Extract the (x, y) coordinate from the center of the cell holding the provided text.  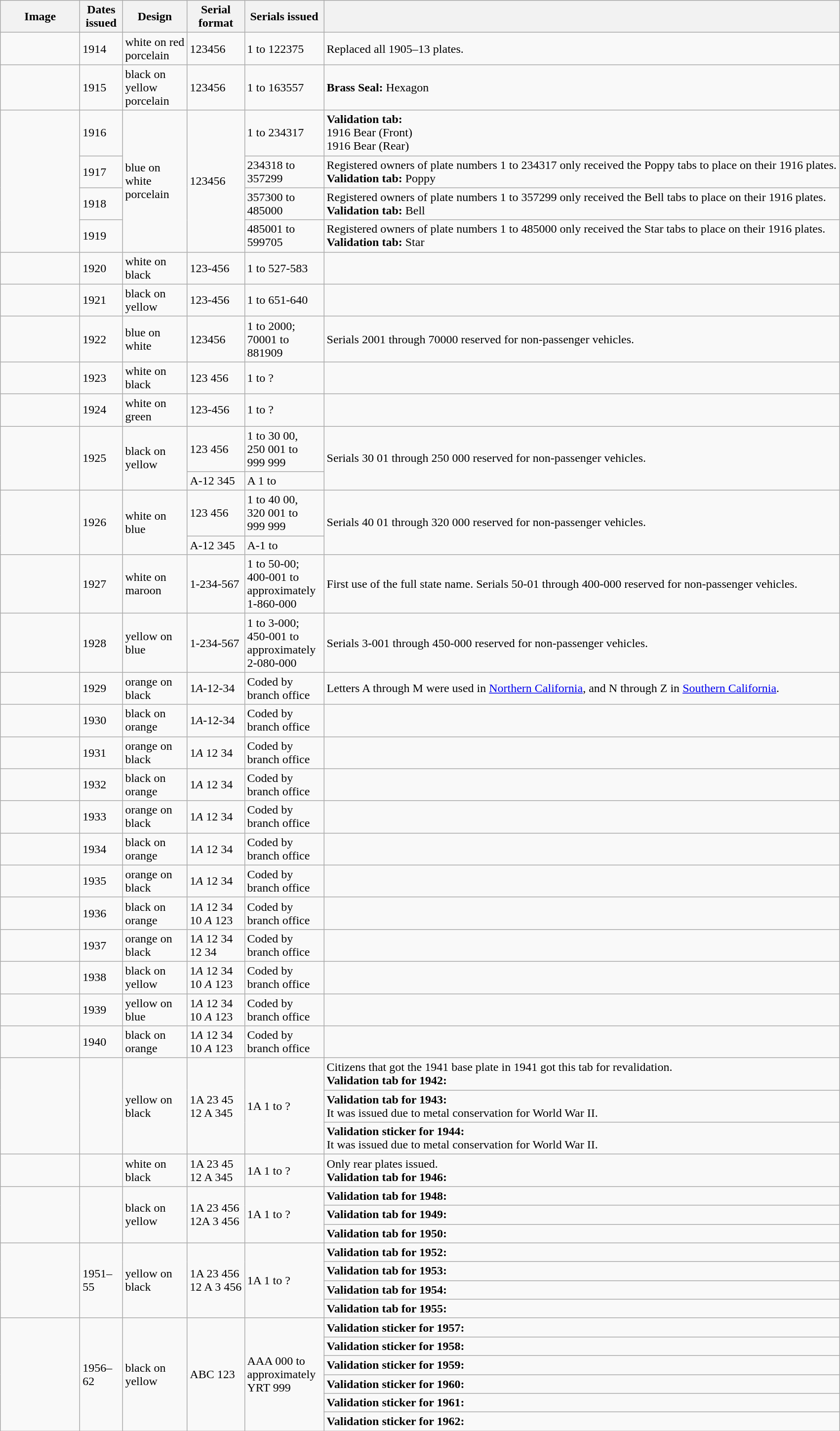
Registered owners of plate numbers 1 to 485000 only received the Star tabs to place on their 1916 plates.Validation tab: Star (582, 236)
Validation tab for 1954: (582, 1290)
1926 (101, 523)
Validation tab for 1943: It was issued due to metal conservation for World War II. (582, 1106)
Serials 2001 through 70000 reserved for non-passenger vehicles. (582, 339)
Registered owners of plate numbers 1 to 357299 only received the Bell tabs to place on their 1916 plates. Validation tab: Bell (582, 204)
Validation tab for 1949: (582, 1215)
white on green (155, 410)
blue on white porcelain (155, 181)
1 to 40 00, 320 001 to 999 999 (284, 513)
1921 (101, 300)
1 to 30 00, 250 001 to 999 999 (284, 449)
AAA 000 to approximately YRT 999 (284, 1374)
1924 (101, 410)
1935 (101, 881)
1A 23 45612 A 3 456 (216, 1280)
Validation sticker for 1962: (582, 1422)
Image (40, 17)
1923 (101, 377)
white on maroon (155, 584)
1925 (101, 458)
Validation sticker for 1944: It was issued due to metal conservation for World War II. (582, 1138)
white on blue (155, 523)
1A 23 45612A 3 456 (216, 1215)
1 to 527-583 (284, 268)
1951–55 (101, 1280)
1 to 651-640 (284, 300)
Validation tab for 1953: (582, 1271)
1936 (101, 913)
First use of the full state name. Serials 50-01 through 400-000 reserved for non-passenger vehicles. (582, 584)
1927 (101, 584)
Validation sticker for 1960: (582, 1384)
A-1 to (284, 545)
1 to 163557 (284, 87)
Validation tab: 1916 Bear (Front) 1916 Bear (Rear) (582, 133)
1928 (101, 643)
1934 (101, 849)
Serials issued (284, 17)
white on red porcelain (155, 48)
Citizens that got the 1941 base plate in 1941 got this tab for revalidation.Validation tab for 1942: (582, 1074)
1915 (101, 87)
1 to 234317 (284, 133)
1931 (101, 753)
A 1 to (284, 481)
1917 (101, 172)
Brass Seal: Hexagon (582, 87)
Validation tab for 1948: (582, 1196)
1914 (101, 48)
Registered owners of plate numbers 1 to 234317 only received the Poppy tabs to place on their 1916 plates. Validation tab: Poppy (582, 172)
1920 (101, 268)
1918 (101, 204)
234318 to 357299 (284, 172)
1939 (101, 1010)
Serials 40 01 through 320 000 reserved for non-passenger vehicles. (582, 523)
ABC 123 (216, 1374)
Serials 3-001 through 450-000 reserved for non-passenger vehicles. (582, 643)
1937 (101, 945)
Serial format (216, 17)
Validation tab for 1950: (582, 1233)
1 to 122375 (284, 48)
Validation tab for 1955: (582, 1308)
Validation tab for 1952: (582, 1252)
Serials 30 01 through 250 000 reserved for non-passenger vehicles. (582, 458)
Validation sticker for 1961: (582, 1403)
1933 (101, 817)
485001 to 599705 (284, 236)
Replaced all 1905–13 plates. (582, 48)
1956–62 (101, 1374)
1932 (101, 784)
357300 to 485000 (284, 204)
Only rear plates issued.Validation tab for 1946: (582, 1171)
1938 (101, 977)
1940 (101, 1042)
Validation sticker for 1958: (582, 1346)
1 to 3-000;450-001 to approximately 2-080-000 (284, 643)
1A 12 34 12 34 (216, 945)
blue on white (155, 339)
1 to 2000; 70001 to 881909 (284, 339)
1919 (101, 236)
Validation sticker for 1957: (582, 1327)
1929 (101, 689)
Letters A through M were used in Northern California, and N through Z in Southern California. (582, 689)
Dates issued (101, 17)
1 to 50-00;400-001 to approximately 1-860-000 (284, 584)
Validation sticker for 1959: (582, 1365)
black on yellow porcelain (155, 87)
1930 (101, 720)
1916 (101, 133)
1922 (101, 339)
Design (155, 17)
